Return [x, y] of the center of cell containing provided text 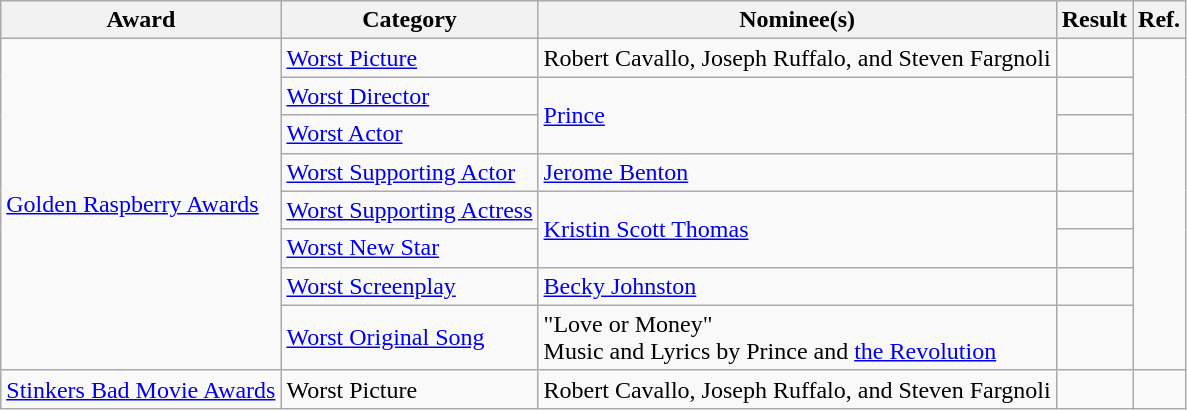
Worst Original Song [410, 338]
Result [1094, 20]
"Love or Money" Music and Lyrics by Prince and the Revolution [797, 338]
Worst Supporting Actor [410, 172]
Golden Raspberry Awards [141, 205]
Ref. [1160, 20]
Nominee(s) [797, 20]
Worst Director [410, 96]
Becky Johnston [797, 286]
Worst Supporting Actress [410, 210]
Category [410, 20]
Jerome Benton [797, 172]
Prince [797, 115]
Worst New Star [410, 248]
Worst Screenplay [410, 286]
Stinkers Bad Movie Awards [141, 389]
Award [141, 20]
Kristin Scott Thomas [797, 229]
Worst Actor [410, 134]
